For the text-containing cell, return its midpoint in (X, Y) coordinate format. 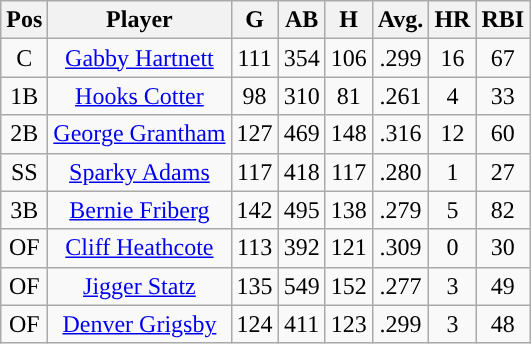
.279 (400, 210)
127 (254, 134)
135 (254, 286)
121 (348, 248)
152 (348, 286)
Sparky Adams (140, 172)
AB (302, 20)
HR (452, 20)
Denver Grigsby (140, 324)
111 (254, 58)
Cliff Heathcote (140, 248)
16 (452, 58)
113 (254, 248)
138 (348, 210)
SS (24, 172)
60 (503, 134)
RBI (503, 20)
3B (24, 210)
Bernie Friberg (140, 210)
549 (302, 286)
354 (302, 58)
Avg. (400, 20)
27 (503, 172)
123 (348, 324)
392 (302, 248)
48 (503, 324)
.280 (400, 172)
82 (503, 210)
1 (452, 172)
Hooks Cotter (140, 96)
G (254, 20)
.261 (400, 96)
George Grantham (140, 134)
411 (302, 324)
106 (348, 58)
30 (503, 248)
.309 (400, 248)
1B (24, 96)
469 (302, 134)
H (348, 20)
98 (254, 96)
.316 (400, 134)
4 (452, 96)
5 (452, 210)
Pos (24, 20)
33 (503, 96)
49 (503, 286)
142 (254, 210)
12 (452, 134)
81 (348, 96)
310 (302, 96)
.277 (400, 286)
495 (302, 210)
124 (254, 324)
C (24, 58)
Gabby Hartnett (140, 58)
2B (24, 134)
418 (302, 172)
Jigger Statz (140, 286)
148 (348, 134)
67 (503, 58)
Player (140, 20)
0 (452, 248)
